Pinpoint the cell where the given text exists, returning its [X, Y] midpoint coordinate. 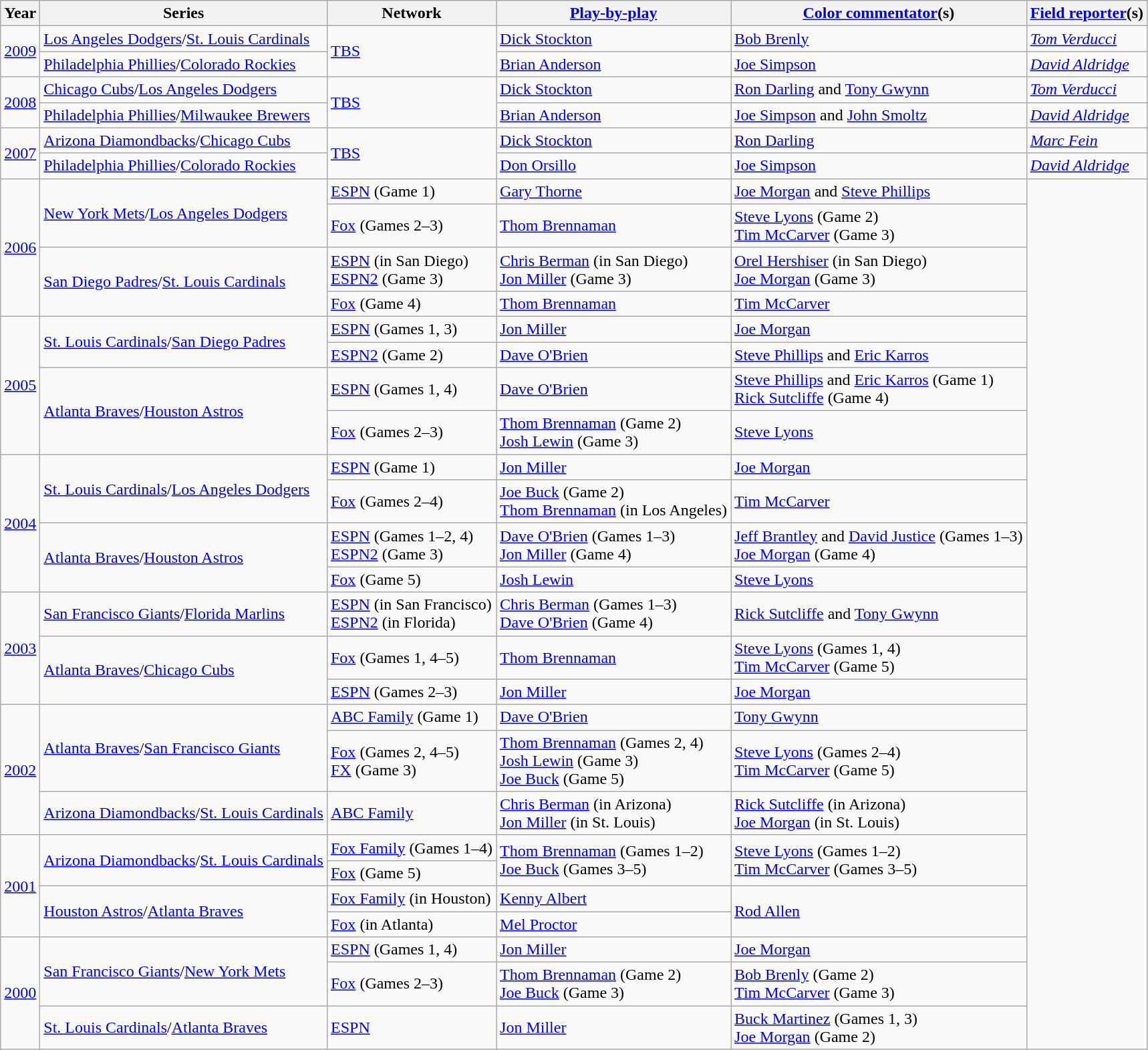
ESPN2 (Game 2) [412, 355]
Rick Sutcliffe (in Arizona)Joe Morgan (in St. Louis) [879, 813]
Rod Allen [879, 911]
Joe Simpson and John Smoltz [879, 115]
Series [184, 13]
Ron Darling and Tony Gwynn [879, 90]
Thom Brennaman (Games 1–2)Joe Buck (Games 3–5) [613, 860]
Atlanta Braves/San Francisco Giants [184, 748]
Thom Brennaman (Games 2, 4)Josh Lewin (Game 3)Joe Buck (Game 5) [613, 761]
Thom Brennaman (Game 2)Josh Lewin (Game 3) [613, 433]
Fox Family (Games 1–4) [412, 847]
Fox (Game 4) [412, 303]
2000 [20, 993]
Fox (Games 1, 4–5) [412, 658]
Color commentator(s) [879, 13]
Los Angeles Dodgers/St. Louis Cardinals [184, 39]
Atlanta Braves/Chicago Cubs [184, 670]
2006 [20, 247]
ABC Family [412, 813]
San Francisco Giants/Florida Marlins [184, 614]
Chris Berman (in San Diego)Jon Miller (Game 3) [613, 269]
Buck Martinez (Games 1, 3)Joe Morgan (Game 2) [879, 1028]
2004 [20, 523]
Mel Proctor [613, 924]
ESPN (Games 1, 3) [412, 329]
ESPN (Games 1–2, 4)ESPN2 (Game 3) [412, 545]
Steve Phillips and Eric Karros (Game 1)Rick Sutcliffe (Game 4) [879, 389]
Steve Lyons (Games 2–4)Tim McCarver (Game 5) [879, 761]
Philadelphia Phillies/Milwaukee Brewers [184, 115]
2003 [20, 648]
ESPN (in San Francisco)ESPN2 (in Florida) [412, 614]
St. Louis Cardinals/Atlanta Braves [184, 1028]
ABC Family (Game 1) [412, 717]
Joe Morgan and Steve Phillips [879, 191]
Jeff Brantley and David Justice (Games 1–3)Joe Morgan (Game 4) [879, 545]
Josh Lewin [613, 579]
Play-by-play [613, 13]
Don Orsillo [613, 166]
Marc Fein [1087, 140]
San Diego Padres/St. Louis Cardinals [184, 282]
Bob Brenly (Game 2)Tim McCarver (Game 3) [879, 984]
Chris Berman (in Arizona)Jon Miller (in St. Louis) [613, 813]
Steve Phillips and Eric Karros [879, 355]
Thom Brennaman (Game 2)Joe Buck (Game 3) [613, 984]
St. Louis Cardinals/San Diego Padres [184, 342]
ESPN (in San Diego)ESPN2 (Game 3) [412, 269]
New York Mets/Los Angeles Dodgers [184, 213]
Field reporter(s) [1087, 13]
Arizona Diamondbacks/Chicago Cubs [184, 140]
Tony Gwynn [879, 717]
Fox (in Atlanta) [412, 924]
Rick Sutcliffe and Tony Gwynn [879, 614]
Joe Buck (Game 2)Thom Brennaman (in Los Angeles) [613, 501]
Steve Lyons (Games 1–2)Tim McCarver (Games 3–5) [879, 860]
Fox (Games 2–4) [412, 501]
Ron Darling [879, 140]
2007 [20, 153]
ESPN [412, 1028]
Bob Brenly [879, 39]
Kenny Albert [613, 898]
Chicago Cubs/Los Angeles Dodgers [184, 90]
Fox Family (in Houston) [412, 898]
ESPN (Games 2–3) [412, 692]
Year [20, 13]
2002 [20, 770]
2008 [20, 102]
St. Louis Cardinals/Los Angeles Dodgers [184, 489]
2001 [20, 886]
Gary Thorne [613, 191]
Orel Hershiser (in San Diego)Joe Morgan (Game 3) [879, 269]
San Francisco Giants/New York Mets [184, 972]
Steve Lyons (Game 2)Tim McCarver (Game 3) [879, 226]
Steve Lyons (Games 1, 4)Tim McCarver (Game 5) [879, 658]
Houston Astros/Atlanta Braves [184, 911]
Network [412, 13]
2005 [20, 385]
Chris Berman (Games 1–3)Dave O'Brien (Game 4) [613, 614]
Dave O'Brien (Games 1–3)Jon Miller (Game 4) [613, 545]
2009 [20, 51]
Fox (Games 2, 4–5)FX (Game 3) [412, 761]
